Scan for the cell matching the given text and deliver its (X, Y) coordinate at center. 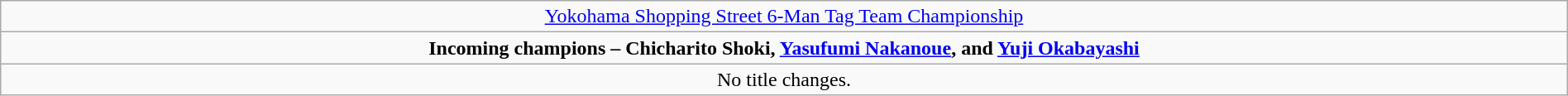
Incoming champions – Chicharito Shoki, Yasufumi Nakanoue, and Yuji Okabayashi (784, 48)
No title changes. (784, 79)
Yokohama Shopping Street 6-Man Tag Team Championship (784, 17)
